Provide the [X, Y] coordinate of the cell's center where the given text is located.  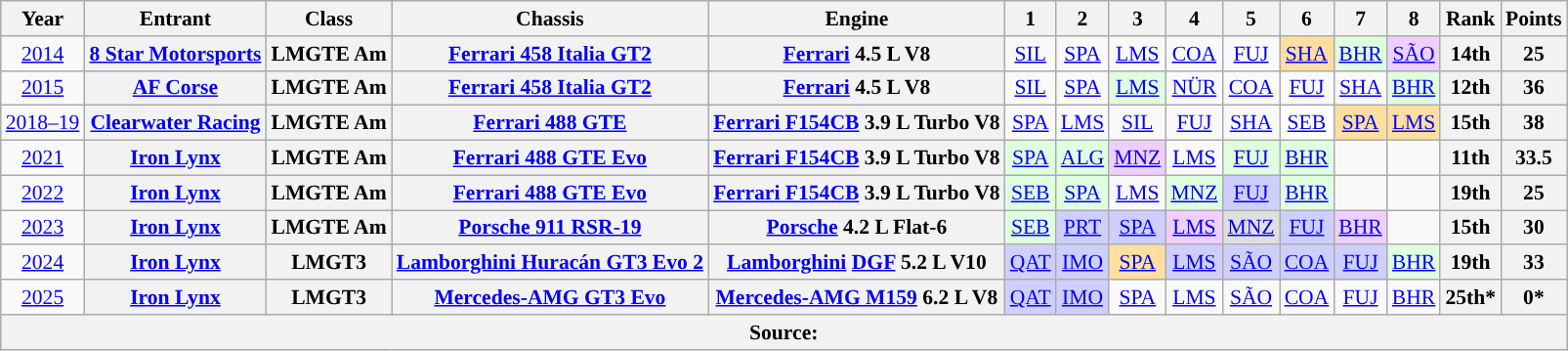
5 [1250, 19]
2022 [43, 193]
6 [1307, 19]
2018–19 [43, 123]
30 [1534, 228]
PRT [1082, 228]
Mercedes-AMG M159 6.2 L V8 [857, 297]
12th [1470, 88]
2025 [43, 297]
2023 [43, 228]
Entrant [175, 19]
Mercedes-AMG GT3 Evo [550, 297]
2021 [43, 158]
7 [1360, 19]
4 [1194, 19]
3 [1137, 19]
Year [43, 19]
Chassis [550, 19]
1 [1031, 19]
36 [1534, 88]
Porsche 911 RSR-19 [550, 228]
Ferrari 488 GTE [550, 123]
38 [1534, 123]
Engine [857, 19]
8 Star Motorsports [175, 54]
2015 [43, 88]
11th [1470, 158]
0* [1534, 297]
Porsche 4.2 L Flat-6 [857, 228]
Clearwater Racing [175, 123]
8 [1415, 19]
Rank [1470, 19]
Lamborghini DGF 5.2 L V10 [857, 263]
2014 [43, 54]
Source: [784, 332]
25th* [1470, 297]
Lamborghini Huracán GT3 Evo 2 [550, 263]
NÜR [1194, 88]
33.5 [1534, 158]
2024 [43, 263]
ALG [1082, 158]
Class [328, 19]
AF Corse [175, 88]
2 [1082, 19]
33 [1534, 263]
14th [1470, 54]
Points [1534, 19]
